Provide the [x, y] coordinate of the cell's center where the given text is located.  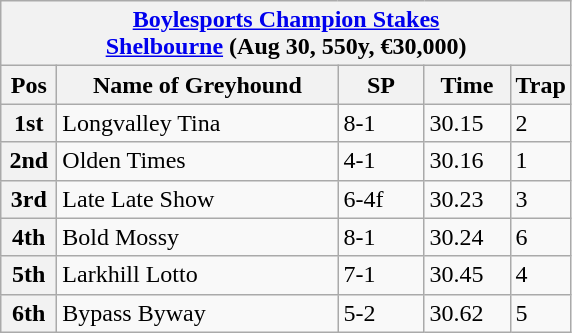
Larkhill Lotto [198, 275]
Bold Mossy [198, 237]
Trap [540, 85]
30.24 [467, 237]
6th [29, 313]
Bypass Byway [198, 313]
30.23 [467, 199]
30.62 [467, 313]
5th [29, 275]
5-2 [381, 313]
30.45 [467, 275]
5 [540, 313]
2nd [29, 161]
3 [540, 199]
Late Late Show [198, 199]
6 [540, 237]
30.15 [467, 123]
4-1 [381, 161]
4th [29, 237]
SP [381, 85]
Time [467, 85]
Longvalley Tina [198, 123]
1st [29, 123]
30.16 [467, 161]
7-1 [381, 275]
2 [540, 123]
6-4f [381, 199]
Olden Times [198, 161]
Pos [29, 85]
4 [540, 275]
3rd [29, 199]
Name of Greyhound [198, 85]
1 [540, 161]
Boylesports Champion Stakes Shelbourne (Aug 30, 550y, €30,000) [286, 34]
